Extract the [X, Y] coordinate from the center of the cell holding the provided text.  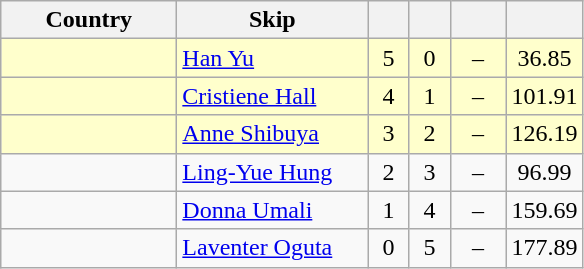
Laventer Oguta [272, 248]
Donna Umali [272, 210]
Han Yu [272, 58]
101.91 [544, 96]
36.85 [544, 58]
Ling-Yue Hung [272, 172]
Country [89, 20]
177.89 [544, 248]
Anne Shibuya [272, 134]
Cristiene Hall [272, 96]
96.99 [544, 172]
126.19 [544, 134]
159.69 [544, 210]
Skip [272, 20]
